Scan for the cell matching the given text and deliver its [X, Y] coordinate at center. 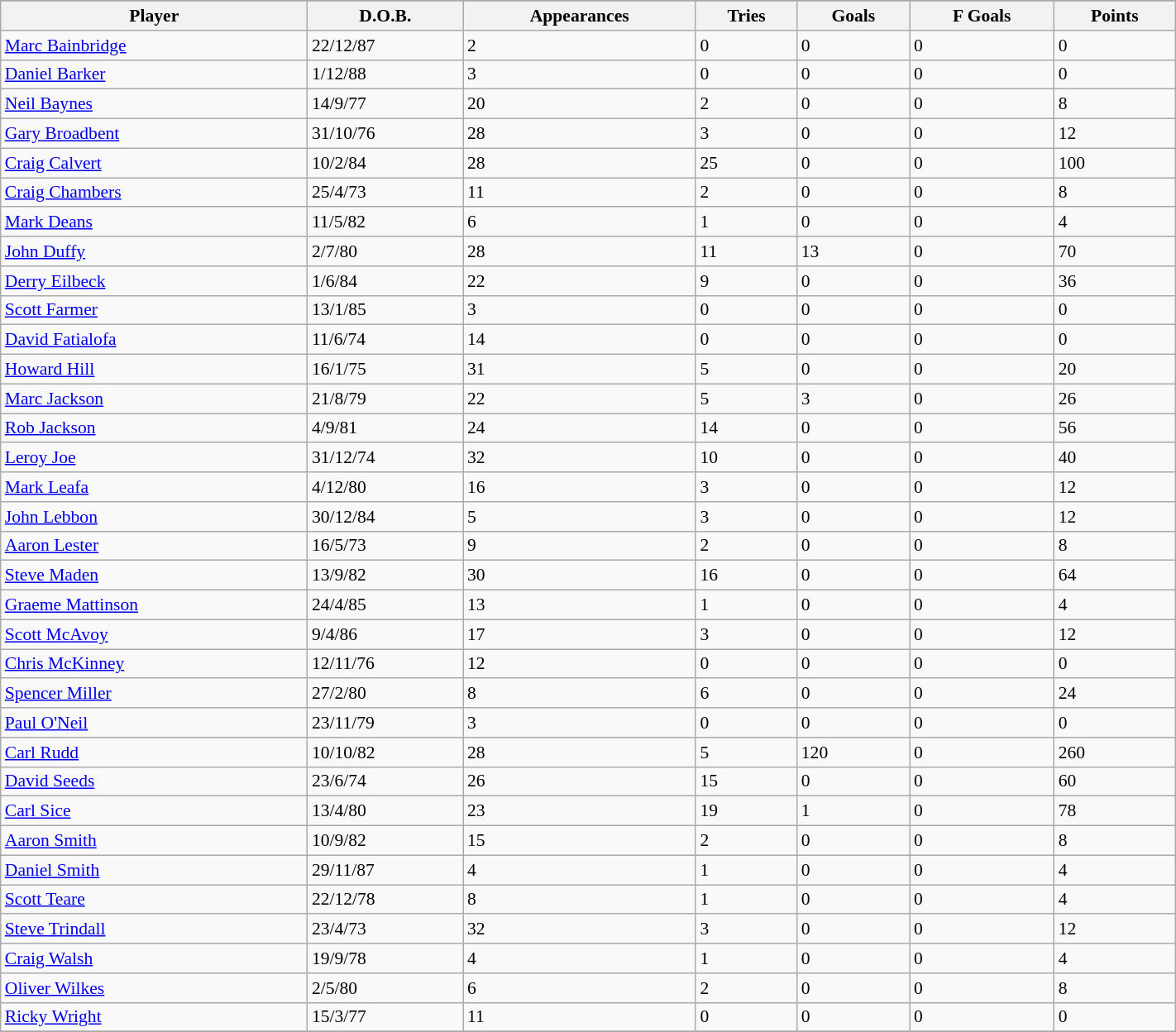
64 [1115, 576]
Steve Maden [154, 576]
Leroy Joe [154, 458]
25 [746, 163]
31/12/74 [385, 458]
13/4/80 [385, 811]
Daniel Barker [154, 74]
Aaron Smith [154, 841]
Spencer Miller [154, 694]
15/3/77 [385, 1017]
Marc Bainbridge [154, 45]
Daniel Smith [154, 870]
F Goals [982, 16]
Craig Walsh [154, 958]
Derry Eilbeck [154, 281]
Steve Trindall [154, 929]
Rob Jackson [154, 428]
78 [1115, 811]
16/1/75 [385, 370]
29/11/87 [385, 870]
Scott Farmer [154, 310]
Craig Calvert [154, 163]
Goals [853, 16]
40 [1115, 458]
31/10/76 [385, 134]
56 [1115, 428]
31 [580, 370]
19/9/78 [385, 958]
2/7/80 [385, 251]
Tries [746, 16]
23/11/79 [385, 723]
David Fatialofa [154, 340]
16/5/73 [385, 546]
10 [746, 458]
Points [1115, 16]
4/9/81 [385, 428]
22/12/78 [385, 900]
Chris McKinney [154, 664]
10/2/84 [385, 163]
Carl Rudd [154, 752]
Graeme Mattinson [154, 605]
36 [1115, 281]
14/9/77 [385, 104]
Neil Baynes [154, 104]
2/5/80 [385, 988]
260 [1115, 752]
Player [154, 16]
24/4/85 [385, 605]
30 [580, 576]
19 [746, 811]
10/10/82 [385, 752]
Ricky Wright [154, 1017]
Mark Deans [154, 222]
13/9/82 [385, 576]
Carl Sice [154, 811]
13/1/85 [385, 310]
Craig Chambers [154, 193]
John Duffy [154, 251]
Appearances [580, 16]
9/4/86 [385, 634]
27/2/80 [385, 694]
11/5/82 [385, 222]
David Seeds [154, 781]
21/8/79 [385, 399]
John Lebbon [154, 517]
Scott McAvoy [154, 634]
Marc Jackson [154, 399]
60 [1115, 781]
30/12/84 [385, 517]
Paul O'Neil [154, 723]
Aaron Lester [154, 546]
Scott Teare [154, 900]
D.O.B. [385, 16]
120 [853, 752]
23/4/73 [385, 929]
1/12/88 [385, 74]
23 [580, 811]
12/11/76 [385, 664]
4/12/80 [385, 487]
Mark Leafa [154, 487]
Gary Broadbent [154, 134]
1/6/84 [385, 281]
70 [1115, 251]
22/12/87 [385, 45]
10/9/82 [385, 841]
17 [580, 634]
25/4/73 [385, 193]
100 [1115, 163]
Howard Hill [154, 370]
Oliver Wilkes [154, 988]
23/6/74 [385, 781]
11/6/74 [385, 340]
